Provide the (X, Y) coordinate of the cell's center where the given text is located.  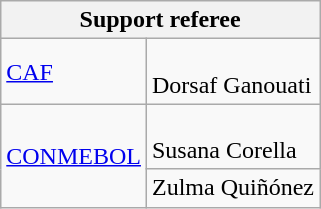
CONMEBOL (74, 156)
Dorsaf Ganouati (232, 72)
Zulma Quiñónez (232, 188)
CAF (74, 72)
Susana Corella (232, 136)
Support referee (160, 20)
